Search for the cell housing the specified text and yield its (X, Y) center coordinate. 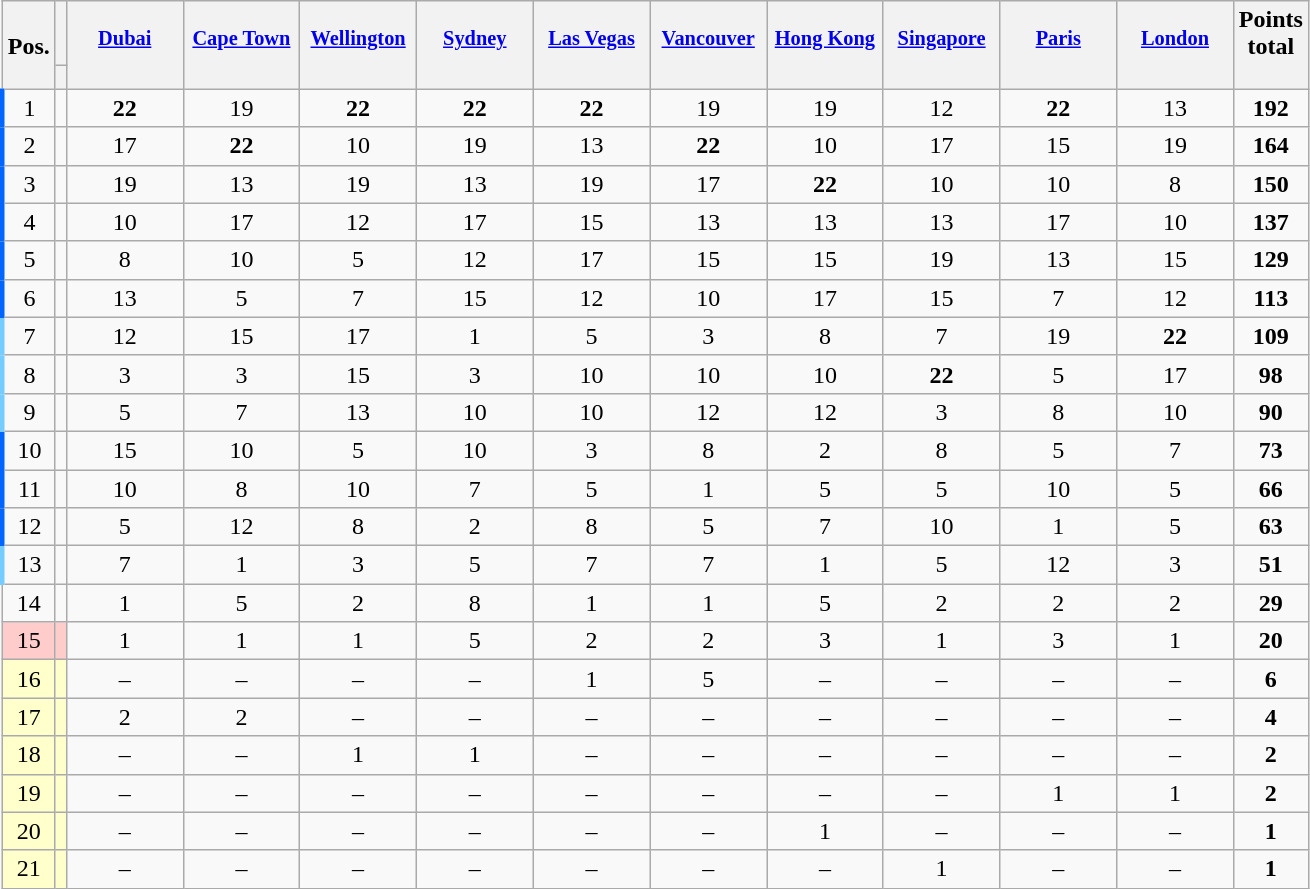
51 (1270, 565)
Vancouver (708, 34)
London (1176, 34)
113 (1270, 298)
9 (28, 412)
Las Vegas (592, 34)
Hong Kong (826, 34)
Pointstotal (1270, 34)
21 (28, 869)
164 (1270, 146)
Singapore (942, 34)
192 (1270, 108)
Cape Town (242, 34)
18 (28, 755)
137 (1270, 222)
Sydney (474, 34)
Wellington (358, 34)
73 (1270, 450)
66 (1270, 489)
Dubai (124, 34)
90 (1270, 412)
11 (28, 489)
129 (1270, 260)
63 (1270, 527)
14 (28, 603)
109 (1270, 336)
Pos. (28, 34)
98 (1270, 374)
Paris (1058, 34)
29 (1270, 603)
150 (1270, 184)
16 (28, 679)
